Find where the given text appears and provide that cell's center as [x, y] coordinate. 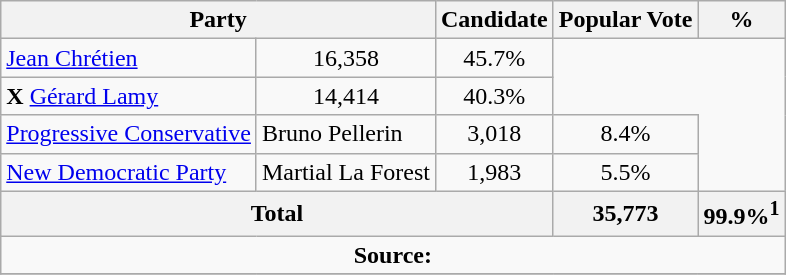
14,414 [346, 96]
40.3% [494, 96]
99.9%1 [742, 214]
35,773 [626, 214]
% [742, 20]
5.5% [626, 172]
Martial La Forest [346, 172]
X Gérard Lamy [129, 96]
Jean Chrétien [129, 58]
16,358 [346, 58]
Bruno Pellerin [346, 134]
45.7% [494, 58]
8.4% [626, 134]
1,983 [494, 172]
Total [277, 214]
Party [218, 20]
New Democratic Party [129, 172]
Source: [393, 255]
3,018 [494, 134]
Progressive Conservative [129, 134]
Popular Vote [626, 20]
Candidate [494, 20]
